Identify which cell holds the provided text, then report its [X, Y] central coordinate. 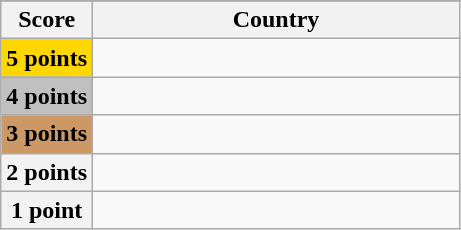
Score [47, 20]
2 points [47, 172]
4 points [47, 96]
3 points [47, 134]
5 points [47, 58]
1 point [47, 210]
Country [276, 20]
